Search for the cell housing the specified text and yield its (x, y) center coordinate. 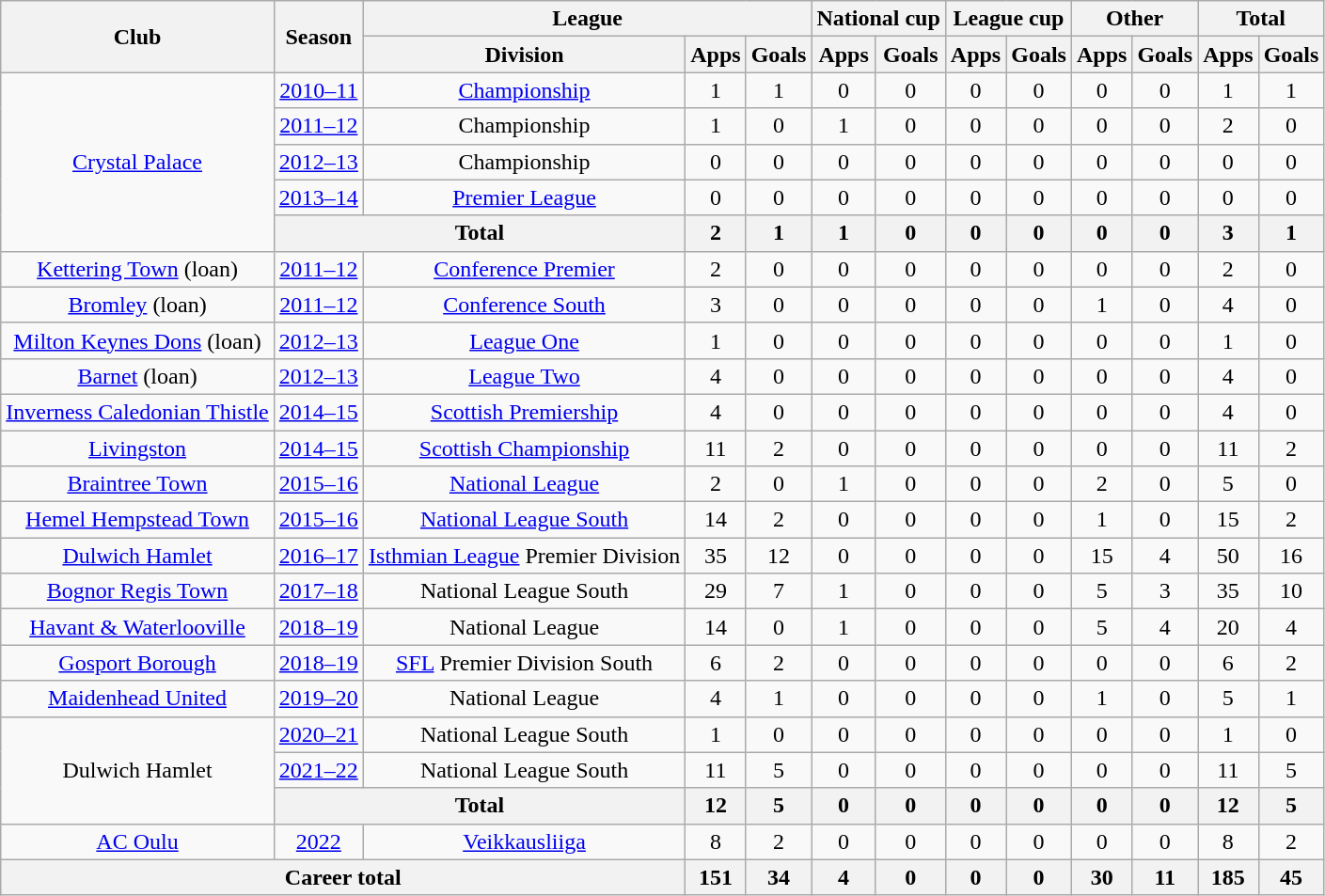
Career total (343, 877)
Kettering Town (loan) (137, 269)
League Two (524, 376)
Premier League (524, 197)
Bromley (loan) (137, 305)
League (587, 19)
AC Oulu (137, 841)
2013–14 (318, 197)
2022 (318, 841)
Gosport Borough (137, 663)
2010–11 (318, 90)
Scottish Championship (524, 448)
Havant & Waterlooville (137, 627)
Milton Keynes Dons (loan) (137, 340)
2016–17 (318, 556)
Crystal Palace (137, 162)
30 (1101, 877)
151 (716, 877)
2020–21 (318, 734)
16 (1291, 556)
SFL Premier Division South (524, 663)
10 (1291, 591)
34 (779, 877)
Division (524, 55)
7 (779, 591)
Isthmian League Premier Division (524, 556)
2019–20 (318, 699)
Other (1134, 19)
Bognor Regis Town (137, 591)
Braintree Town (137, 484)
Scottish Premiership (524, 412)
Conference South (524, 305)
Conference Premier (524, 269)
Season (318, 37)
50 (1228, 556)
20 (1228, 627)
Livingston (137, 448)
League cup (1008, 19)
185 (1228, 877)
League One (524, 340)
Club (137, 37)
2017–18 (318, 591)
2021–22 (318, 770)
National cup (878, 19)
Barnet (loan) (137, 376)
Veikkausliiga (524, 841)
Maidenhead United (137, 699)
29 (716, 591)
Inverness Caledonian Thistle (137, 412)
Hemel Hempstead Town (137, 520)
45 (1291, 877)
